Output the [x, y] coordinate of the center of the cell containing the given text.  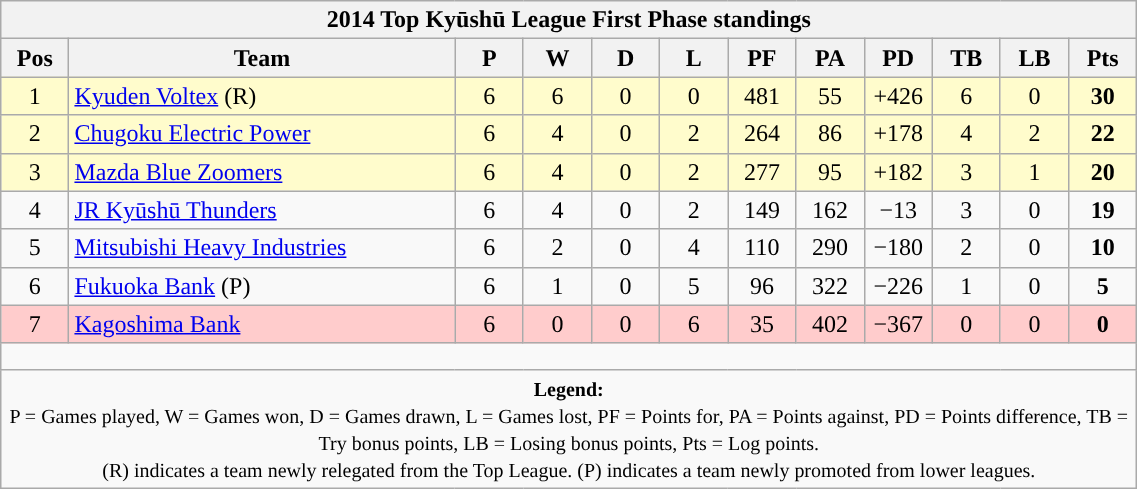
D [625, 58]
Fukuoka Bank (P) [262, 286]
30 [1103, 96]
+426 [898, 96]
−367 [898, 324]
149 [762, 210]
Team [262, 58]
+182 [898, 172]
481 [762, 96]
JR Kyūshū Thunders [262, 210]
2014 Top Kyūshū League First Phase standings [569, 20]
Pts [1103, 58]
PD [898, 58]
96 [762, 286]
Pos [35, 58]
−13 [898, 210]
Mazda Blue Zoomers [262, 172]
TB [966, 58]
277 [762, 172]
162 [830, 210]
Mitsubishi Heavy Industries [262, 248]
110 [762, 248]
322 [830, 286]
264 [762, 134]
10 [1103, 248]
+178 [898, 134]
Kagoshima Bank [262, 324]
Kyuden Voltex (R) [262, 96]
L [694, 58]
7 [35, 324]
86 [830, 134]
P [489, 58]
20 [1103, 172]
−180 [898, 248]
−226 [898, 286]
19 [1103, 210]
LB [1034, 58]
PF [762, 58]
W [557, 58]
35 [762, 324]
402 [830, 324]
55 [830, 96]
290 [830, 248]
Chugoku Electric Power [262, 134]
22 [1103, 134]
PA [830, 58]
95 [830, 172]
